Find where the given text appears and provide that cell's center as [X, Y] coordinate. 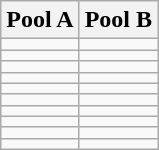
Pool B [118, 20]
Pool A [40, 20]
